Capture the cell that displays the provided text and extract its [x, y] central coordinate. 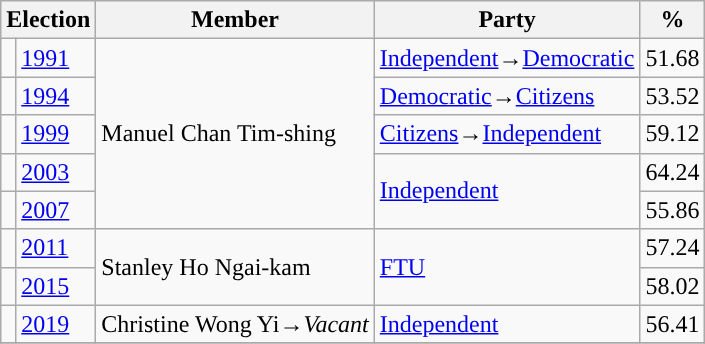
Citizens→Independent [507, 134]
% [672, 20]
2007 [56, 210]
53.52 [672, 96]
1991 [56, 58]
Independent→Democratic [507, 58]
2011 [56, 248]
Christine Wong Yi→Vacant [235, 324]
1994 [56, 96]
2015 [56, 286]
59.12 [672, 134]
56.41 [672, 324]
64.24 [672, 172]
57.24 [672, 248]
58.02 [672, 286]
Stanley Ho Ngai-kam [235, 267]
Party [507, 20]
2019 [56, 324]
FTU [507, 267]
55.86 [672, 210]
Democratic→Citizens [507, 96]
2003 [56, 172]
Member [235, 20]
Election [48, 20]
1999 [56, 134]
Manuel Chan Tim-shing [235, 134]
51.68 [672, 58]
